Locate the cell with the specified text and output its [x, y] center coordinate. 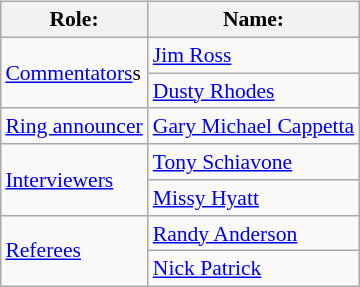
Jim Ross [254, 55]
Ring announcer [74, 126]
Nick Patrick [254, 269]
Referees [74, 250]
Commentatorss [74, 72]
Interviewers [74, 180]
Dusty Rhodes [254, 91]
Missy Hyatt [254, 198]
Role: [74, 20]
Tony Schiavone [254, 162]
Name: [254, 20]
Randy Anderson [254, 233]
Gary Michael Cappetta [254, 126]
